Identify which cell holds the provided text, then report its [x, y] central coordinate. 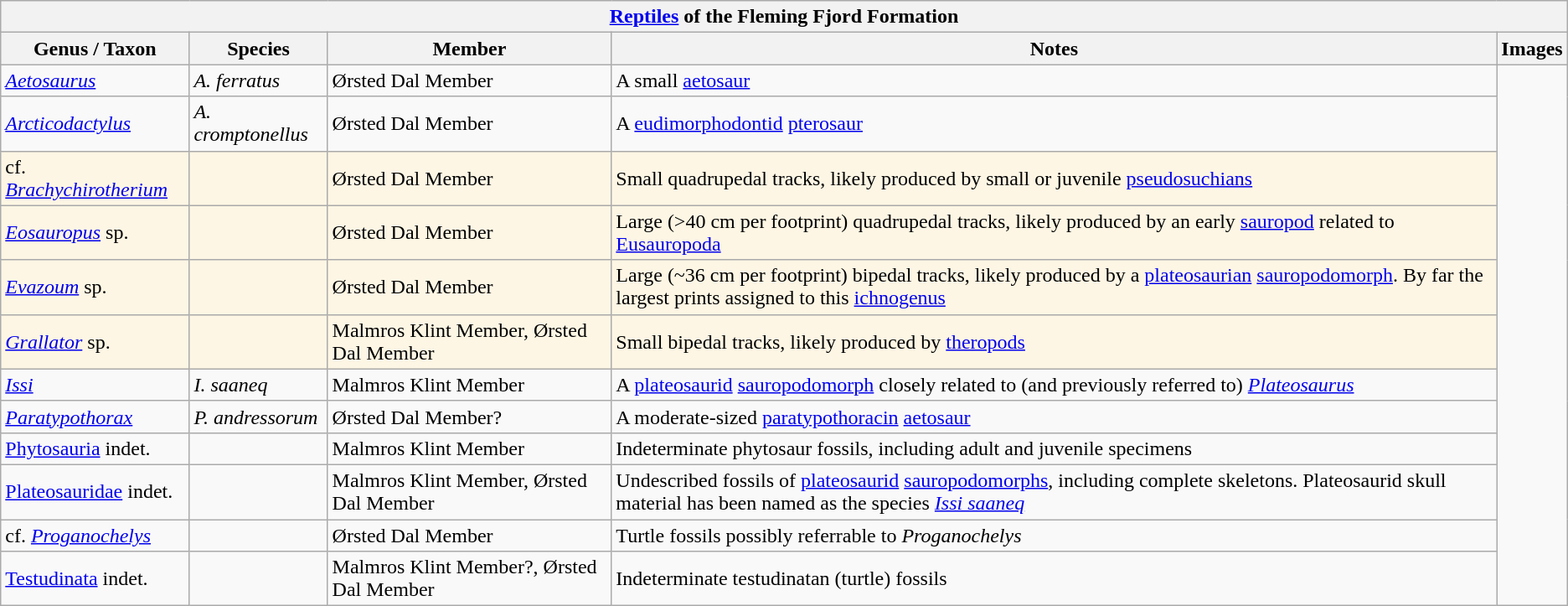
A. ferratus [258, 80]
Evazoum sp. [95, 287]
A eudimorphodontid pterosaur [1054, 124]
Species [258, 49]
Testudinata indet. [95, 578]
Plateosauridae indet. [95, 491]
Arcticodactylus [95, 124]
Malmros Klint Member?, Ørsted Dal Member [469, 578]
Notes [1054, 49]
Small bipedal tracks, likely produced by theropods [1054, 342]
Paratypothorax [95, 417]
A small aetosaur [1054, 80]
A moderate-sized paratypothoracin aetosaur [1054, 417]
Member [469, 49]
Ørsted Dal Member? [469, 417]
I. saaneq [258, 385]
Indeterminate testudinatan (turtle) fossils [1054, 578]
Turtle fossils possibly referrable to Proganochelys [1054, 536]
Images [1532, 49]
cf. Proganochelys [95, 536]
Large (~36 cm per footprint) bipedal tracks, likely produced by a plateosaurian sauropodomorph. By far the largest prints assigned to this ichnogenus [1054, 287]
Phytosauria indet. [95, 448]
Reptiles of the Fleming Fjord Formation [784, 17]
Issi [95, 385]
Small quadrupedal tracks, likely produced by small or juvenile pseudosuchians [1054, 178]
Eosauropus sp. [95, 233]
Grallator sp. [95, 342]
P. andressorum [258, 417]
A. cromptonellus [258, 124]
cf. Brachychirotherium [95, 178]
Indeterminate phytosaur fossils, including adult and juvenile specimens [1054, 448]
Genus / Taxon [95, 49]
Large (>40 cm per footprint) quadrupedal tracks, likely produced by an early sauropod related to Eusauropoda [1054, 233]
A plateosaurid sauropodomorph closely related to (and previously referred to) Plateosaurus [1054, 385]
Aetosaurus [95, 80]
